Pinpoint the cell where the given text exists, returning its [X, Y] midpoint coordinate. 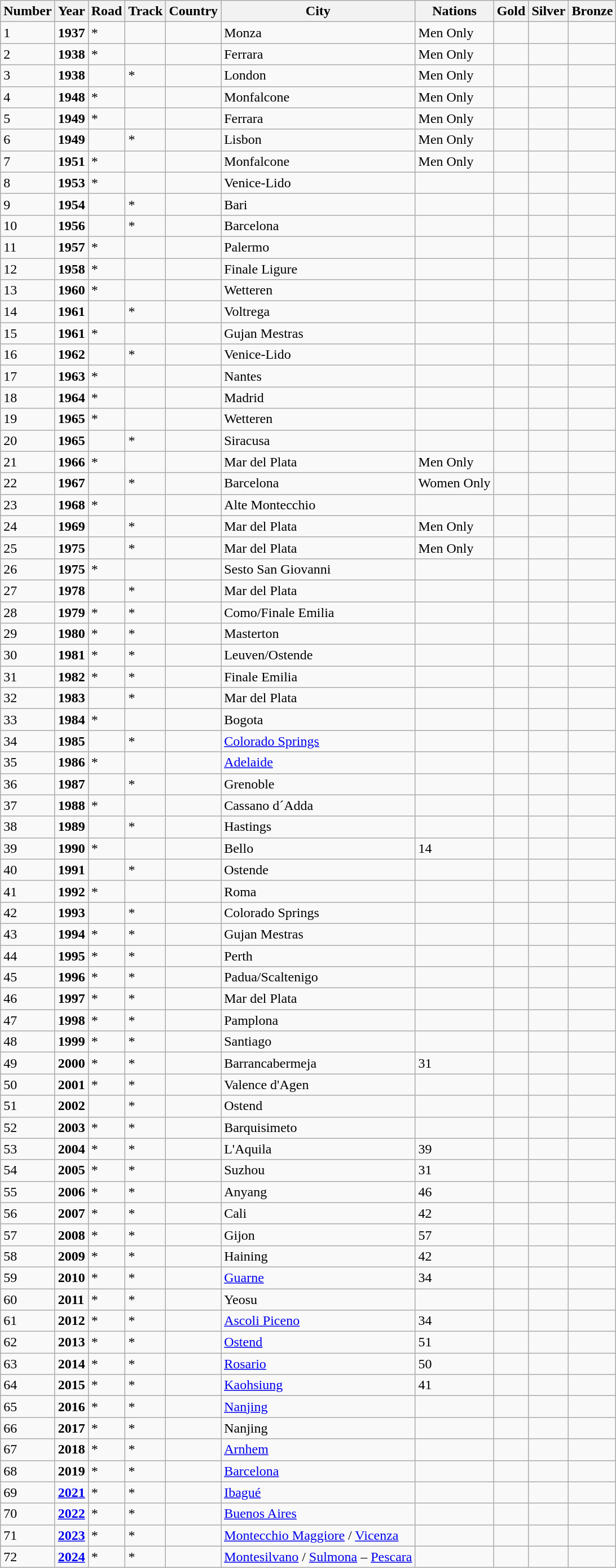
Valence d'Agen [318, 1085]
1979 [71, 612]
26 [28, 569]
2013 [71, 1342]
24 [28, 526]
1960 [71, 290]
Bogota [318, 720]
8 [28, 183]
1951 [71, 161]
40 [28, 870]
Kaohsiung [318, 1385]
20 [28, 441]
Barquisimeto [318, 1127]
2000 [71, 1063]
1993 [71, 913]
L'Aquila [318, 1149]
64 [28, 1385]
London [318, 76]
Nations [455, 11]
Cassano d´Adda [318, 805]
38 [28, 827]
1953 [71, 183]
65 [28, 1407]
Buenos Aires [318, 1514]
1980 [71, 634]
Leuven/Ostende [318, 655]
1991 [71, 870]
1937 [71, 33]
Finale Emilia [318, 677]
59 [28, 1278]
4 [28, 97]
2021 [71, 1492]
18 [28, 398]
Anyang [318, 1192]
Lisbon [318, 140]
Roma [318, 891]
1964 [71, 398]
1998 [71, 1020]
2009 [71, 1256]
1992 [71, 891]
2011 [71, 1299]
56 [28, 1213]
52 [28, 1127]
1978 [71, 591]
Cali [318, 1213]
7 [28, 161]
Bello [318, 848]
Rosario [318, 1364]
72 [28, 1557]
Monza [318, 33]
Hastings [318, 827]
49 [28, 1063]
61 [28, 1321]
32 [28, 698]
1958 [71, 269]
Pamplona [318, 1020]
Montesilvano / Sulmona – Pescara [318, 1557]
2023 [71, 1535]
Perth [318, 956]
1990 [71, 848]
47 [28, 1020]
1997 [71, 999]
1996 [71, 977]
22 [28, 483]
9 [28, 204]
Padua/Scaltenigo [318, 977]
1954 [71, 204]
2004 [71, 1149]
1985 [71, 741]
Montecchio Maggiore / Vicenza [318, 1535]
1989 [71, 827]
2012 [71, 1321]
30 [28, 655]
33 [28, 720]
6 [28, 140]
1968 [71, 505]
Santiago [318, 1042]
Madrid [318, 398]
Bari [318, 204]
1967 [71, 483]
2008 [71, 1235]
15 [28, 333]
43 [28, 934]
58 [28, 1256]
City [318, 11]
1999 [71, 1042]
1969 [71, 526]
71 [28, 1535]
1981 [71, 655]
Grenoble [318, 784]
2019 [71, 1471]
1995 [71, 956]
54 [28, 1170]
5 [28, 118]
21 [28, 462]
12 [28, 269]
2017 [71, 1428]
Adelaide [318, 763]
68 [28, 1471]
Year [71, 11]
Number [28, 11]
62 [28, 1342]
2024 [71, 1557]
Alte Montecchio [318, 505]
1994 [71, 934]
Siracusa [318, 441]
1982 [71, 677]
2014 [71, 1364]
1 [28, 33]
63 [28, 1364]
1948 [71, 97]
Nantes [318, 376]
Voltrega [318, 312]
Ostende [318, 870]
10 [28, 226]
1987 [71, 784]
Country [193, 11]
16 [28, 355]
Ibagué [318, 1492]
Palermo [318, 247]
55 [28, 1192]
17 [28, 376]
2001 [71, 1085]
36 [28, 784]
2005 [71, 1170]
Masterton [318, 634]
67 [28, 1450]
66 [28, 1428]
19 [28, 419]
Gold [511, 11]
2006 [71, 1192]
1962 [71, 355]
Ascoli Piceno [318, 1321]
1986 [71, 763]
2018 [71, 1450]
1956 [71, 226]
1963 [71, 376]
2007 [71, 1213]
23 [28, 505]
Sesto San Giovanni [318, 569]
Road [107, 11]
Yeosu [318, 1299]
2022 [71, 1514]
44 [28, 956]
69 [28, 1492]
Haining [318, 1256]
27 [28, 591]
1957 [71, 247]
2002 [71, 1106]
37 [28, 805]
1983 [71, 698]
60 [28, 1299]
Gijon [318, 1235]
25 [28, 548]
Women Only [455, 483]
2 [28, 54]
3 [28, 76]
2010 [71, 1278]
Guarne [318, 1278]
35 [28, 763]
Arnhem [318, 1450]
Como/Finale Emilia [318, 612]
70 [28, 1514]
Bronze [592, 11]
1988 [71, 805]
Finale Ligure [318, 269]
1984 [71, 720]
28 [28, 612]
1966 [71, 462]
Silver [548, 11]
45 [28, 977]
2003 [71, 1127]
48 [28, 1042]
Barrancabermeja [318, 1063]
2015 [71, 1385]
Track [146, 11]
53 [28, 1149]
Suzhou [318, 1170]
29 [28, 634]
11 [28, 247]
2016 [71, 1407]
13 [28, 290]
